Locate the cell with the specified text and output its [x, y] center coordinate. 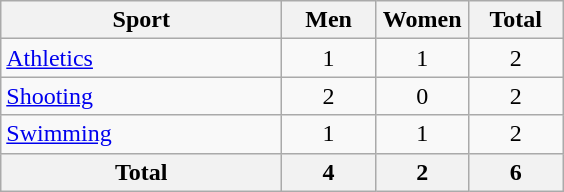
Shooting [142, 96]
Swimming [142, 134]
Women [422, 20]
0 [422, 96]
6 [516, 172]
Men [329, 20]
4 [329, 172]
Athletics [142, 58]
Sport [142, 20]
